Provide the (x, y) coordinate of the cell's center where the given text is located.  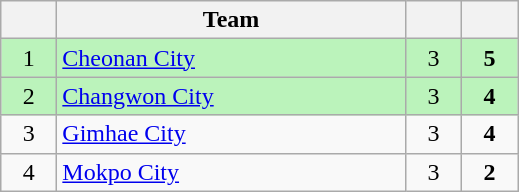
Changwon City (232, 96)
Gimhae City (232, 134)
Mokpo City (232, 172)
5 (489, 58)
1 (29, 58)
Team (232, 20)
Cheonan City (232, 58)
